Scan for the cell matching the given text and deliver its [x, y] coordinate at center. 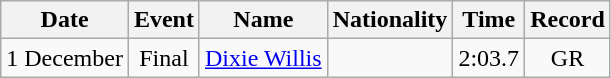
Event [164, 20]
Name [263, 20]
Date [65, 20]
Dixie Willis [263, 58]
1 December [65, 58]
Nationality [390, 20]
Final [164, 58]
GR [568, 58]
Time [489, 20]
Record [568, 20]
2:03.7 [489, 58]
